Determine the (x, y) coordinate at the center of the cell enclosing the given text.  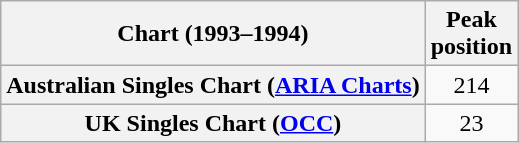
23 (471, 123)
Australian Singles Chart (ARIA Charts) (213, 85)
214 (471, 85)
Chart (1993–1994) (213, 34)
Peak position (471, 34)
UK Singles Chart (OCC) (213, 123)
